Determine the [X, Y] coordinate at the center of the cell enclosing the given text.  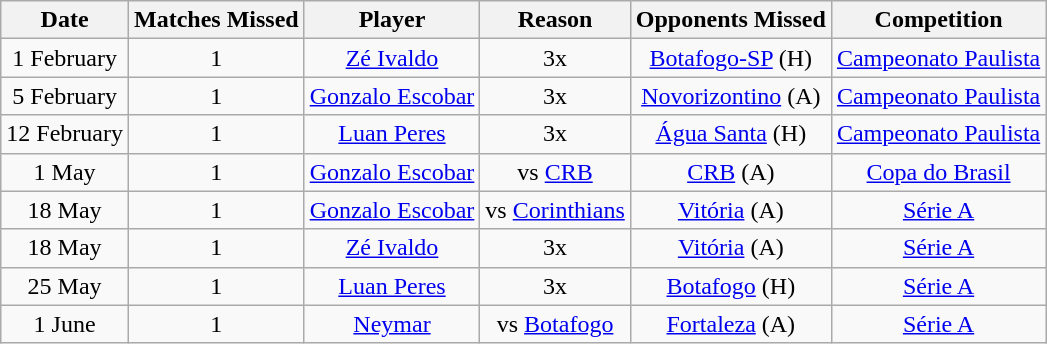
Fortaleza (A) [730, 324]
1 May [65, 172]
Novorizontino (A) [730, 96]
Botafogo (H) [730, 286]
1 February [65, 58]
Opponents Missed [730, 20]
1 June [65, 324]
Neymar [392, 324]
Reason [555, 20]
Copa do Brasil [938, 172]
12 February [65, 134]
vs CRB [555, 172]
Player [392, 20]
Matches Missed [216, 20]
Água Santa (H) [730, 134]
Date [65, 20]
vs Botafogo [555, 324]
CRB (A) [730, 172]
vs Corinthians [555, 210]
Botafogo-SP (H) [730, 58]
25 May [65, 286]
Competition [938, 20]
5 February [65, 96]
